Return [x, y] of the center of cell containing provided text 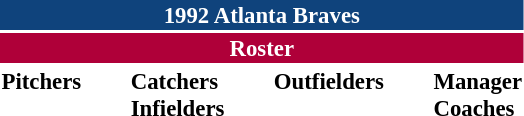
1992 Atlanta Braves [262, 15]
Roster [262, 48]
